Determine the (x, y) coordinate at the center of the cell enclosing the given text.  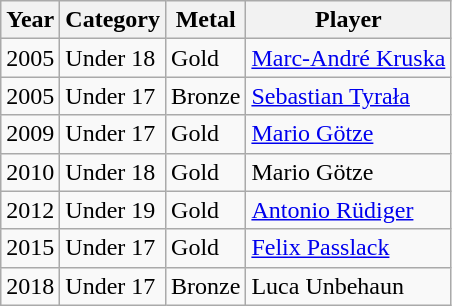
Year (30, 20)
Antonio Rüdiger (348, 210)
2018 (30, 286)
Sebastian Tyrała (348, 96)
Category (113, 20)
Under 19 (113, 210)
Player (348, 20)
2009 (30, 134)
Marc-André Kruska (348, 58)
Luca Unbehaun (348, 286)
Metal (206, 20)
2010 (30, 172)
2015 (30, 248)
Felix Passlack (348, 248)
2012 (30, 210)
